For the text-containing cell, return its midpoint in [x, y] coordinate format. 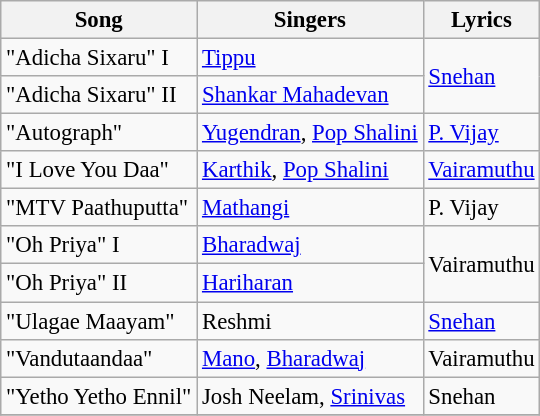
Shankar Mahadevan [310, 95]
Mathangi [310, 208]
Tippu [310, 58]
"Ulagae Maayam" [99, 321]
Lyrics [482, 20]
"Vandutaandaa" [99, 358]
Reshmi [310, 321]
"Oh Priya" II [99, 283]
"I Love You Daa" [99, 170]
Yugendran, Pop Shalini [310, 133]
Song [99, 20]
"Adicha Sixaru" II [99, 95]
Josh Neelam, Srinivas [310, 396]
Mano, Bharadwaj [310, 358]
Bharadwaj [310, 245]
"Yetho Yetho Ennil" [99, 396]
Hariharan [310, 283]
"Adicha Sixaru" I [99, 58]
"Oh Priya" I [99, 245]
Singers [310, 20]
Karthik, Pop Shalini [310, 170]
"Autograph" [99, 133]
"MTV Paathuputta" [99, 208]
